Return the (x, y) coordinate for the center point of the cell that contains the specified text.  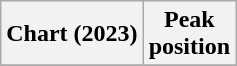
Chart (2023) (72, 34)
Peakposition (189, 34)
